Provide the [x, y] coordinate of the cell's center where the given text is located.  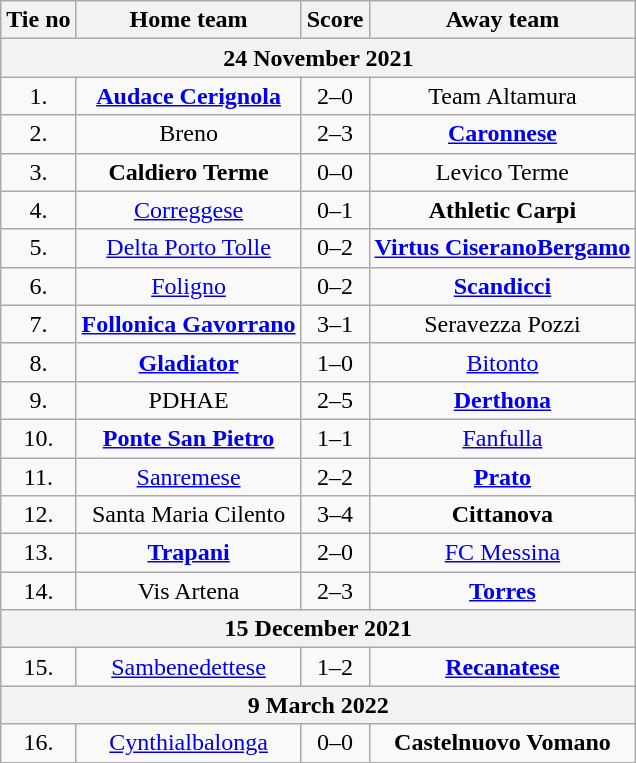
3. [38, 172]
24 November 2021 [318, 58]
Cittanova [502, 515]
Audace Cerignola [188, 96]
2–2 [335, 477]
FC Messina [502, 553]
Correggese [188, 210]
1–1 [335, 438]
15 December 2021 [318, 629]
9 March 2022 [318, 705]
0–1 [335, 210]
1–0 [335, 362]
12. [38, 515]
Athletic Carpi [502, 210]
Team Altamura [502, 96]
6. [38, 286]
9. [38, 400]
Delta Porto Tolle [188, 248]
Prato [502, 477]
Torres [502, 591]
Sanremese [188, 477]
Santa Maria Cilento [188, 515]
Tie no [38, 20]
Gladiator [188, 362]
3–1 [335, 324]
Castelnuovo Vomano [502, 743]
14. [38, 591]
Derthona [502, 400]
11. [38, 477]
4. [38, 210]
3–4 [335, 515]
Virtus CiseranoBergamo [502, 248]
PDHAE [188, 400]
Caronnese [502, 134]
8. [38, 362]
7. [38, 324]
Recanatese [502, 667]
Follonica Gavorrano [188, 324]
16. [38, 743]
Ponte San Pietro [188, 438]
Vis Artena [188, 591]
Seravezza Pozzi [502, 324]
Bitonto [502, 362]
Trapani [188, 553]
Foligno [188, 286]
1–2 [335, 667]
Caldiero Terme [188, 172]
10. [38, 438]
Scandicci [502, 286]
2–5 [335, 400]
Sambenedettese [188, 667]
Cynthialbalonga [188, 743]
15. [38, 667]
2. [38, 134]
Away team [502, 20]
Fanfulla [502, 438]
5. [38, 248]
Home team [188, 20]
13. [38, 553]
1. [38, 96]
Levico Terme [502, 172]
Breno [188, 134]
Score [335, 20]
